Return [x, y] of the center of cell containing provided text 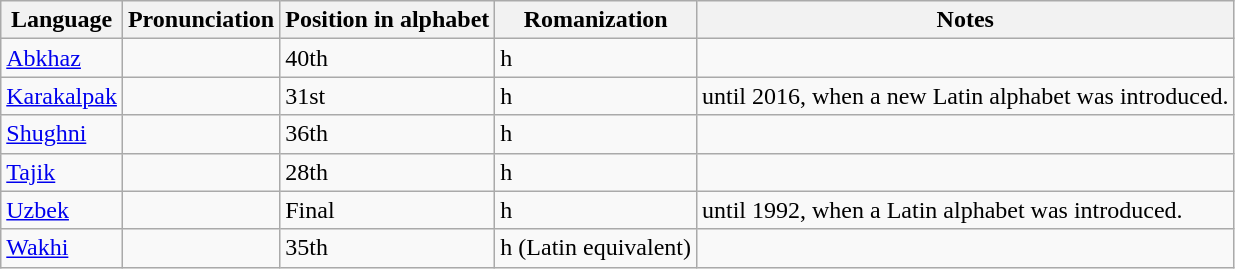
Notes [965, 20]
Uzbek [62, 210]
28th [388, 172]
Position in alphabet [388, 20]
35th [388, 248]
Language [62, 20]
until 2016, when a new Latin alphabet was introduced. [965, 96]
Karakalpak [62, 96]
Shughni [62, 134]
Tajik [62, 172]
Abkhaz [62, 58]
Pronunciation [200, 20]
Wakhi [62, 248]
Final [388, 210]
Romanization [596, 20]
36th [388, 134]
h (Latin equivalent) [596, 248]
40th [388, 58]
31st [388, 96]
until 1992, when a Latin alphabet was introduced. [965, 210]
